Search for the cell housing the specified text and yield its (X, Y) center coordinate. 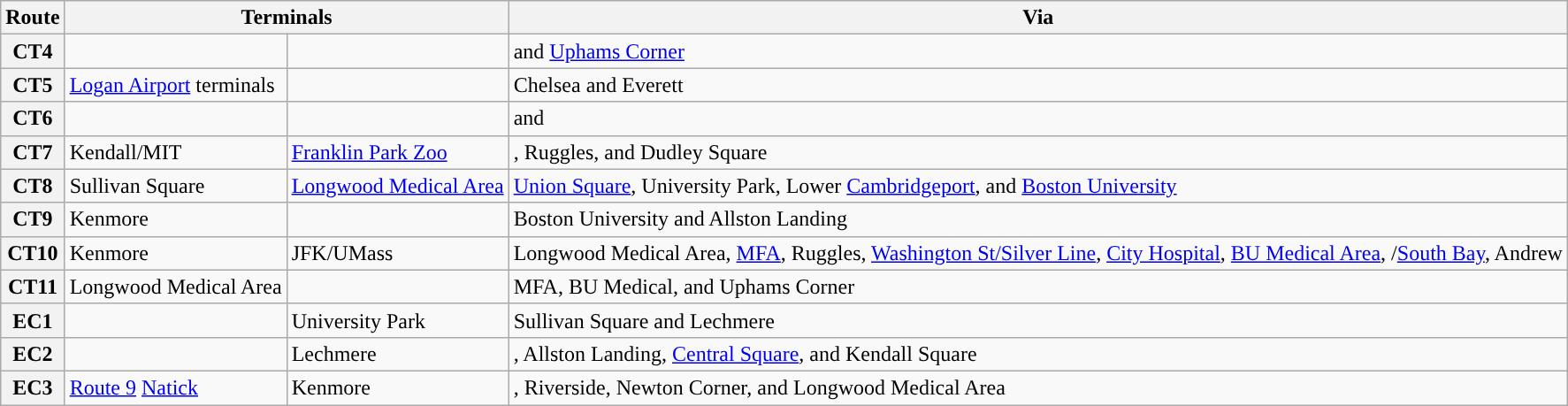
Lechmere (398, 354)
Chelsea and Everett (1038, 85)
Route (33, 18)
, Allston Landing, Central Square, and Kendall Square (1038, 354)
Logan Airport terminals (175, 85)
Sullivan Square and Lechmere (1038, 320)
CT6 (33, 119)
EC2 (33, 354)
and Uphams Corner (1038, 51)
EC3 (33, 387)
CT9 (33, 219)
CT4 (33, 51)
Franklin Park Zoo (398, 152)
Boston University and Allston Landing (1038, 219)
Kendall/MIT (175, 152)
CT11 (33, 287)
EC1 (33, 320)
, Riverside, Newton Corner, and Longwood Medical Area (1038, 387)
MFA, BU Medical, and Uphams Corner (1038, 287)
and (1038, 119)
University Park (398, 320)
, Ruggles, and Dudley Square (1038, 152)
Terminals (287, 18)
Via (1038, 18)
CT10 (33, 253)
CT8 (33, 186)
Route 9 Natick (175, 387)
CT5 (33, 85)
CT7 (33, 152)
Union Square, University Park, Lower Cambridgeport, and Boston University (1038, 186)
JFK/UMass (398, 253)
Longwood Medical Area, MFA, Ruggles, Washington St/Silver Line, City Hospital, BU Medical Area, /South Bay, Andrew (1038, 253)
Sullivan Square (175, 186)
